Output the [x, y] coordinate of the center of the cell containing the given text.  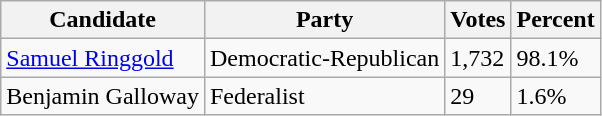
Votes [478, 20]
29 [478, 96]
1,732 [478, 58]
Federalist [324, 96]
Democratic-Republican [324, 58]
Percent [556, 20]
Candidate [103, 20]
Samuel Ringgold [103, 58]
98.1% [556, 58]
Benjamin Galloway [103, 96]
1.6% [556, 96]
Party [324, 20]
